Capture the cell that displays the provided text and extract its [X, Y] central coordinate. 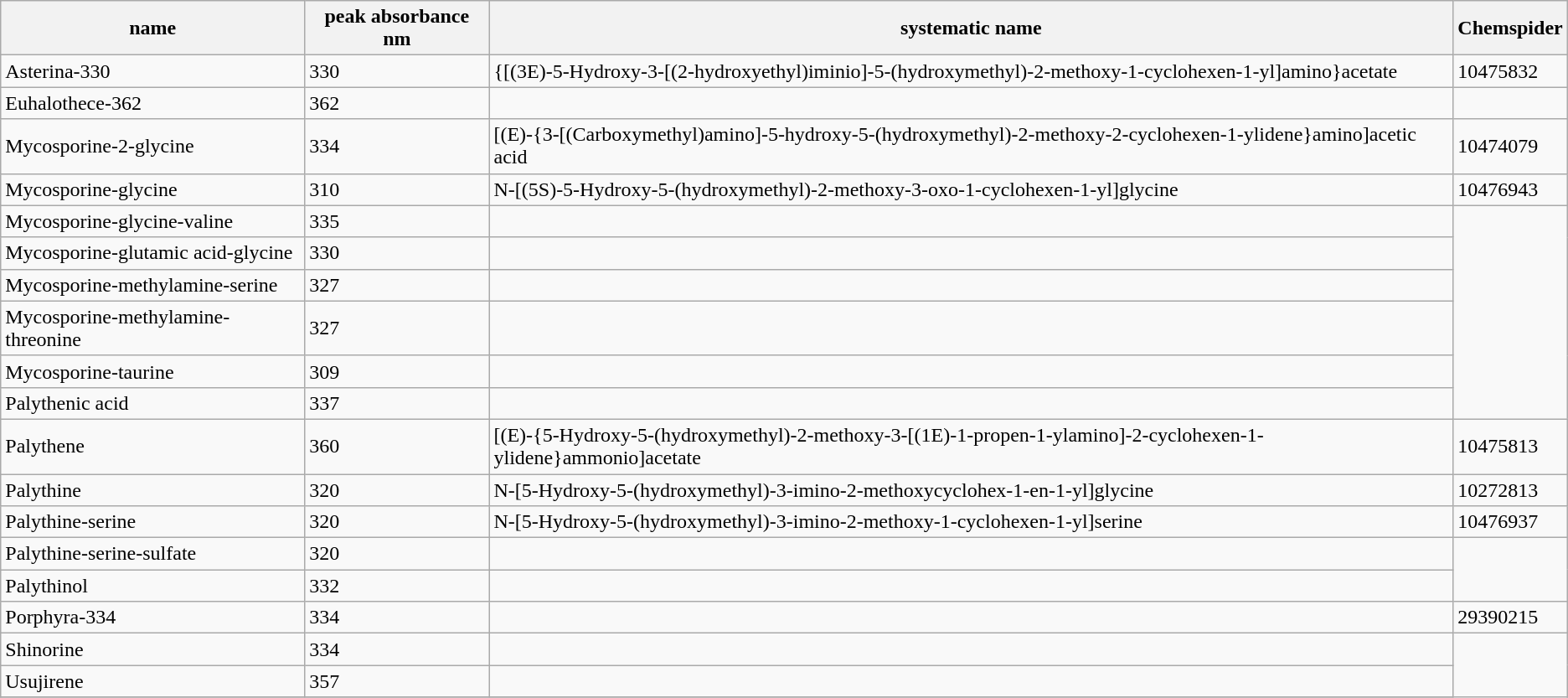
N-[5-Hydroxy-5-(hydroxymethyl)-3-imino-2-methoxycyclohex-1-en-1-yl]glycine [972, 490]
Mycosporine-glutamic acid-glycine [152, 253]
Euhalothece-362 [152, 103]
10272813 [1510, 490]
Mycosporine-methylamine-threonine [152, 328]
Palythenic acid [152, 403]
Chemspider [1510, 28]
systematic name [972, 28]
10476937 [1510, 522]
N-[5-Hydroxy-5-(hydroxymethyl)-3-imino-2-methoxy-1-cyclohexen-1-yl]serine [972, 522]
{[(3E)-5-Hydroxy-3-[(2-hydroxyethyl)iminio]-5-(hydroxymethyl)-2-methoxy-1-cyclohexen-1-yl]amino}acetate [972, 71]
362 [397, 103]
Shinorine [152, 649]
Palythine-serine-sulfate [152, 554]
10475813 [1510, 446]
Palythine-serine [152, 522]
[(E)-{3-[(Carboxymethyl)amino]-5-hydroxy-5-(hydroxymethyl)-2-methoxy-2-cyclohexen-1-ylidene}amino]acetic acid [972, 146]
Palythinol [152, 586]
337 [397, 403]
Mycosporine-glycine-valine [152, 221]
name [152, 28]
10475832 [1510, 71]
Palythine [152, 490]
peak absorbance nm [397, 28]
Asterina-330 [152, 71]
332 [397, 586]
309 [397, 371]
Mycosporine-2-glycine [152, 146]
357 [397, 681]
Mycosporine-taurine [152, 371]
Porphyra-334 [152, 618]
310 [397, 189]
Palythene [152, 446]
10476943 [1510, 189]
360 [397, 446]
Mycosporine-glycine [152, 189]
N-[(5S)-5-Hydroxy-5-(hydroxymethyl)-2-methoxy-3-oxo-1-cyclohexen-1-yl]glycine [972, 189]
Mycosporine-methylamine-serine [152, 285]
29390215 [1510, 618]
Usujirene [152, 681]
[(E)-{5-Hydroxy-5-(hydroxymethyl)-2-methoxy-3-[(1E)-1-propen-1-ylamino]-2-cyclohexen-1-ylidene}ammonio]acetate [972, 446]
335 [397, 221]
10474079 [1510, 146]
